Search for the cell housing the specified text and yield its (X, Y) center coordinate. 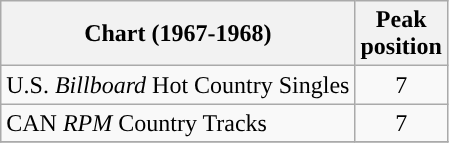
U.S. Billboard Hot Country Singles (178, 85)
Chart (1967-1968) (178, 34)
Peakposition (401, 34)
CAN RPM Country Tracks (178, 123)
